Determine the [X, Y] coordinate at the center of the cell enclosing the given text.  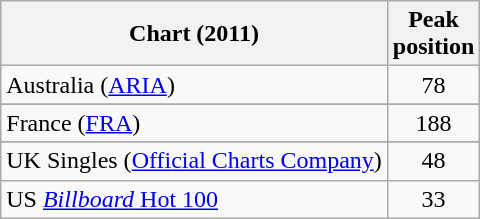
Chart (2011) [194, 34]
33 [433, 199]
78 [433, 85]
48 [433, 161]
188 [433, 123]
US Billboard Hot 100 [194, 199]
France (FRA) [194, 123]
Australia (ARIA) [194, 85]
UK Singles (Official Charts Company) [194, 161]
Peakposition [433, 34]
